From the cell containing the given text, extract its center point as (X, Y) coordinate. 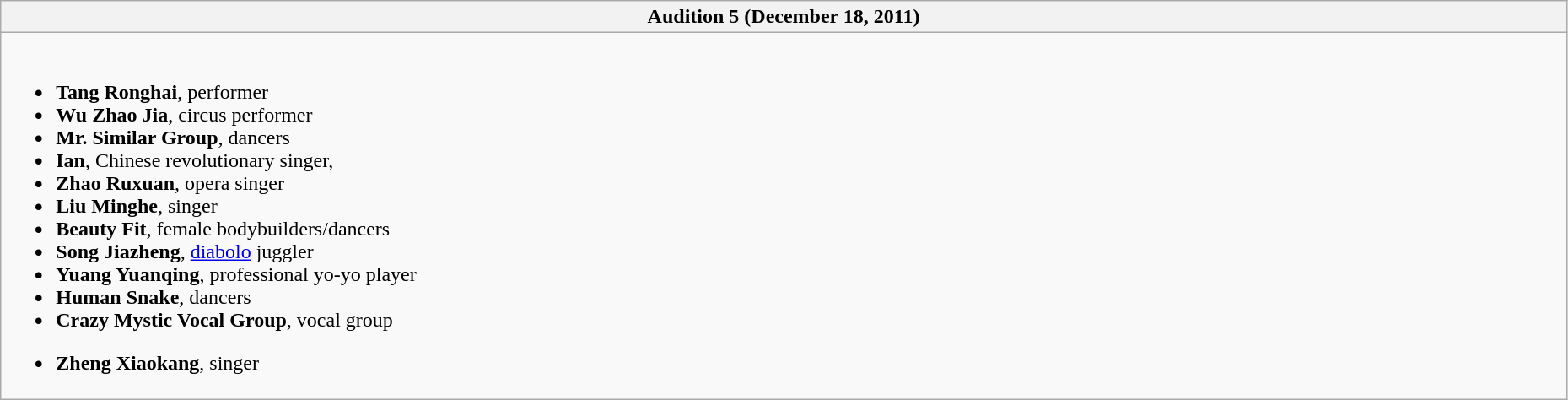
Audition 5 (December 18, 2011) (784, 17)
